Identify which cell holds the provided text, then report its (X, Y) central coordinate. 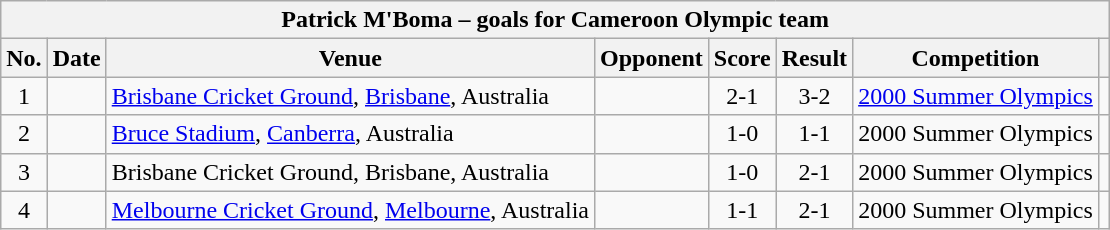
Bruce Stadium, Canberra, Australia (350, 134)
Venue (350, 58)
Score (742, 58)
Result (814, 58)
Melbourne Cricket Ground, Melbourne, Australia (350, 210)
Date (76, 58)
2 (24, 134)
4 (24, 210)
Patrick M'Boma – goals for Cameroon Olympic team (556, 20)
1 (24, 96)
Opponent (651, 58)
3 (24, 172)
3-2 (814, 96)
No. (24, 58)
Competition (976, 58)
